Find where the given text appears and provide that cell's center as (X, Y) coordinate. 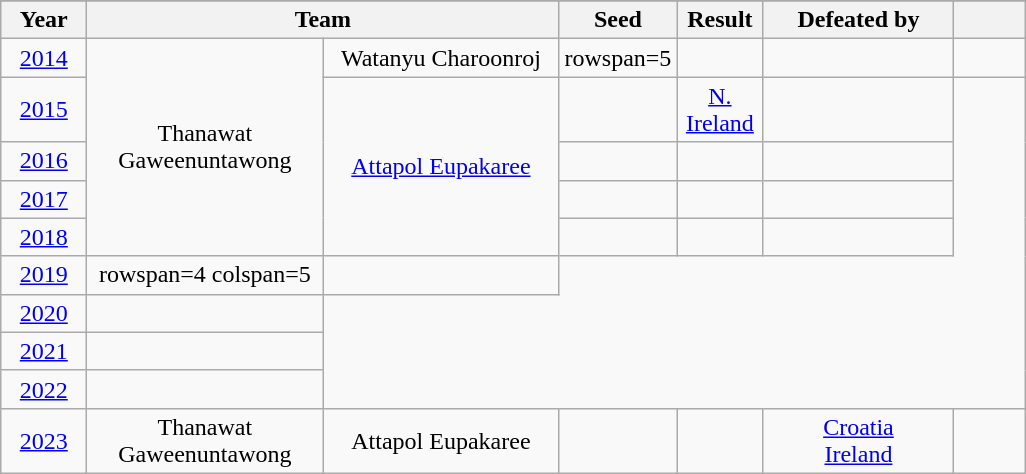
2021 (44, 351)
2022 (44, 389)
2017 (44, 199)
Seed (618, 20)
Watanyu Charoonroj (441, 58)
2015 (44, 110)
rowspan=4 colspan=5 (205, 275)
2023 (44, 440)
rowspan=5 (618, 58)
2018 (44, 237)
Croatia Ireland (858, 440)
Result (720, 20)
2016 (44, 161)
Year (44, 20)
2020 (44, 313)
2014 (44, 58)
N. Ireland (720, 110)
2019 (44, 275)
Defeated by (858, 20)
Team (323, 20)
